Capture the cell that displays the provided text and extract its [x, y] central coordinate. 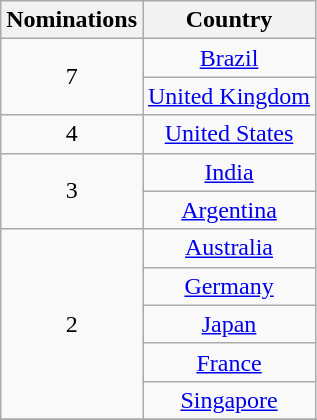
United States [228, 134]
India [228, 172]
4 [72, 134]
United Kingdom [228, 96]
Germany [228, 286]
Australia [228, 248]
Argentina [228, 210]
Brazil [228, 58]
7 [72, 77]
Nominations [72, 20]
France [228, 362]
Japan [228, 324]
2 [72, 324]
Singapore [228, 400]
3 [72, 191]
Country [228, 20]
